From the cell containing the given text, extract its center point as (x, y) coordinate. 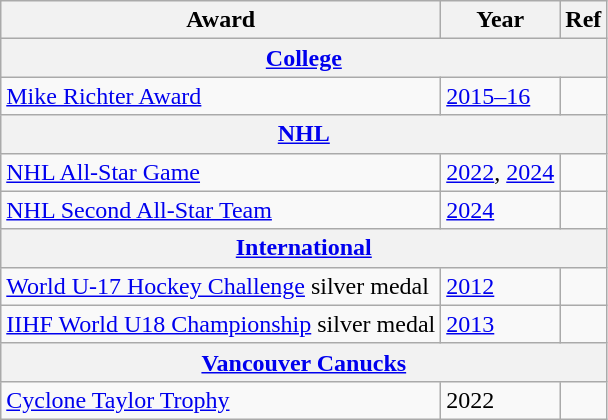
NHL Second All-Star Team (221, 210)
Ref (584, 20)
Mike Richter Award (221, 96)
IIHF World U18 Championship silver medal (221, 324)
2022 (500, 400)
International (304, 248)
Cyclone Taylor Trophy (221, 400)
NHL (304, 134)
2012 (500, 286)
NHL All-Star Game (221, 172)
Award (221, 20)
Vancouver Canucks (304, 362)
2022, 2024 (500, 172)
Year (500, 20)
World U-17 Hockey Challenge silver medal (221, 286)
2015–16 (500, 96)
2013 (500, 324)
College (304, 58)
2024 (500, 210)
